Scan for the cell matching the given text and deliver its (X, Y) coordinate at center. 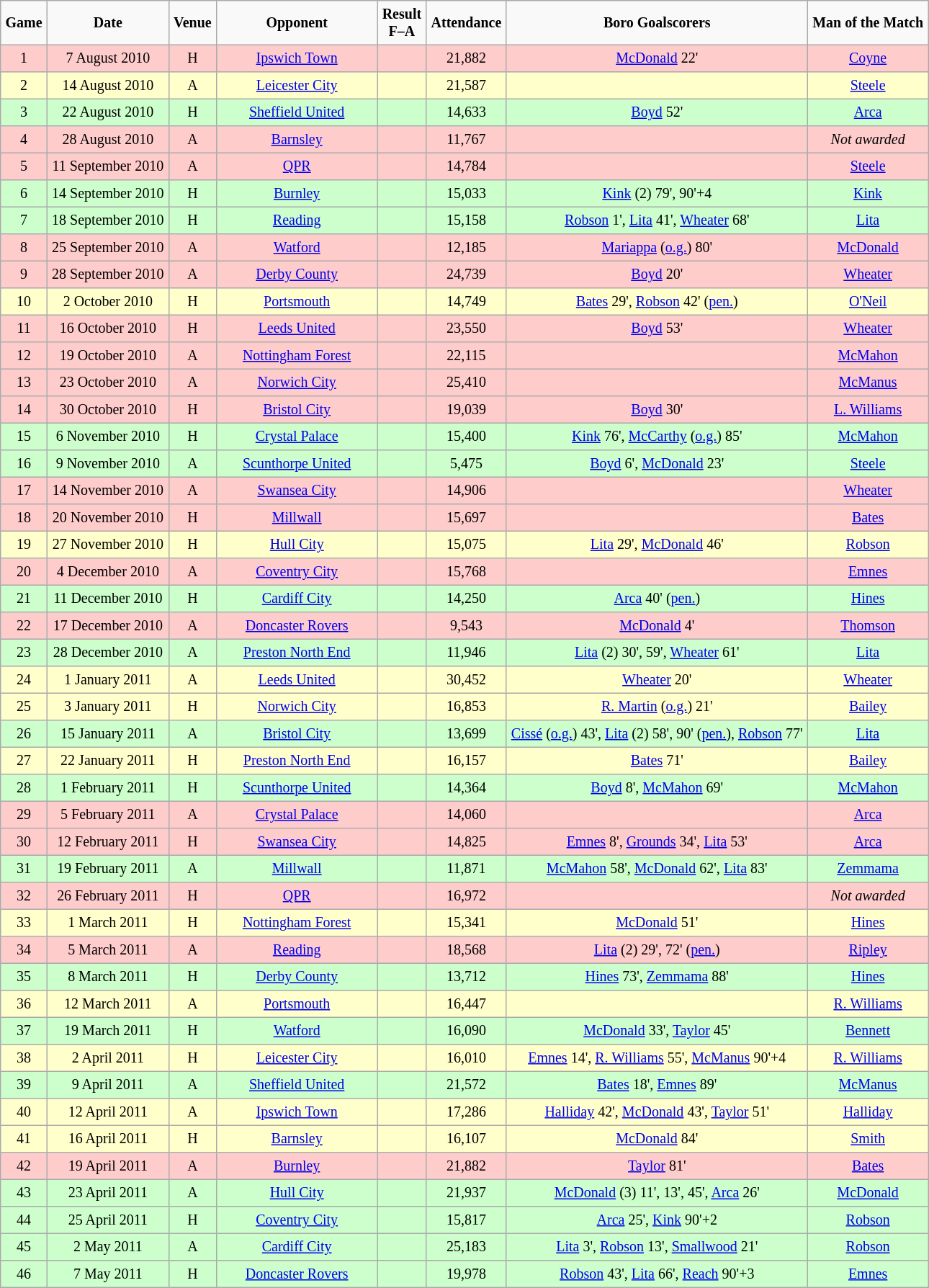
McDonald 4' (657, 626)
16,447 (467, 1004)
18,568 (467, 950)
15,075 (467, 545)
1 March 2011 (108, 923)
McDonald 51' (657, 923)
35 (24, 977)
14 August 2010 (108, 86)
Bates 18', Emnes 89' (657, 1085)
15,697 (467, 518)
30 (24, 842)
Bates 71' (657, 761)
Kink 76', McCarthy (o.g.) 85' (657, 437)
26 (24, 734)
Bates 29', Robson 42' (pen.) (657, 302)
15,033 (467, 194)
23 October 2010 (108, 383)
37 (24, 1031)
10 (24, 302)
13,699 (467, 734)
11 September 2010 (108, 166)
22 January 2011 (108, 761)
16,090 (467, 1031)
14 September 2010 (108, 194)
12 April 2011 (108, 1112)
8 (24, 248)
21,587 (467, 86)
19,978 (467, 1274)
Arca 25', Kink 90'+2 (657, 1220)
14,250 (467, 599)
28 (24, 788)
O'Neil (867, 302)
R. Martin (o.g.) 21' (657, 707)
19,039 (467, 410)
2 October 2010 (108, 302)
16 (24, 464)
15 January 2011 (108, 734)
9 November 2010 (108, 464)
29 (24, 815)
McDonald 84' (657, 1139)
Boyd 8', McMahon 69' (657, 788)
21 (24, 599)
Man of the Match (867, 23)
2 (24, 86)
19 October 2010 (108, 356)
Cissé (o.g.) 43', Lita (2) 58', 90' (pen.), Robson 77' (657, 734)
25,410 (467, 383)
Game (24, 23)
18 (24, 518)
2 May 2011 (108, 1247)
Arca 40' (pen.) (657, 599)
7 (24, 220)
Opponent (297, 23)
6 November 2010 (108, 437)
18 September 2010 (108, 220)
Lita 3', Robson 13', Smallwood 21' (657, 1247)
11 (24, 328)
1 February 2011 (108, 788)
32 (24, 896)
46 (24, 1274)
Emnes 8', Grounds 34', Lita 53' (657, 842)
27 November 2010 (108, 545)
15 (24, 437)
28 September 2010 (108, 274)
Lita 29', McDonald 46' (657, 545)
19 February 2011 (108, 869)
15,817 (467, 1220)
23 April 2011 (108, 1193)
11 December 2010 (108, 599)
Thomson (867, 626)
25,183 (467, 1247)
Ripley (867, 950)
45 (24, 1247)
34 (24, 950)
33 (24, 923)
Emnes 14', R. Williams 55', McManus 90'+4 (657, 1058)
Boyd 6', McDonald 23' (657, 464)
Halliday (867, 1112)
24,739 (467, 274)
17 (24, 491)
13 (24, 383)
16,157 (467, 761)
16,972 (467, 896)
3 (24, 112)
Date (108, 23)
Coyne (867, 58)
Lita (2) 29', 72' (pen.) (657, 950)
Bennett (867, 1031)
9,543 (467, 626)
25 (24, 707)
5,475 (467, 464)
15,400 (467, 437)
21,937 (467, 1193)
13,712 (467, 977)
Halliday 42', McDonald 43', Taylor 51' (657, 1112)
9 April 2011 (108, 1085)
12 February 2011 (108, 842)
7 May 2011 (108, 1274)
22 August 2010 (108, 112)
6 (24, 194)
Venue (192, 23)
Boyd 52' (657, 112)
8 March 2011 (108, 977)
16 October 2010 (108, 328)
44 (24, 1220)
28 December 2010 (108, 653)
Boro Goalscorers (657, 23)
25 April 2011 (108, 1220)
42 (24, 1166)
30,452 (467, 680)
40 (24, 1112)
15,768 (467, 572)
11,871 (467, 869)
5 (24, 166)
16,010 (467, 1058)
McMahon 58', McDonald 62', Lita 83' (657, 869)
5 March 2011 (108, 950)
39 (24, 1085)
Mariappa (o.g.) 80' (657, 248)
14,060 (467, 815)
1 January 2011 (108, 680)
Attendance (467, 23)
L. Williams (867, 410)
36 (24, 1004)
14 (24, 410)
41 (24, 1139)
9 (24, 274)
31 (24, 869)
Smith (867, 1139)
Lita (2) 30', 59', Wheater 61' (657, 653)
16 April 2011 (108, 1139)
20 (24, 572)
14 November 2010 (108, 491)
19 March 2011 (108, 1031)
Kink (2) 79', 90'+4 (657, 194)
22 (24, 626)
14,784 (467, 166)
Robson 1', Lita 41', Wheater 68' (657, 220)
14,906 (467, 491)
27 (24, 761)
McDonald 22' (657, 58)
7 August 2010 (108, 58)
4 (24, 140)
5 February 2011 (108, 815)
Kink (867, 194)
24 (24, 680)
17,286 (467, 1112)
Wheater 20' (657, 680)
23 (24, 653)
Boyd 20' (657, 274)
1 (24, 58)
11,767 (467, 140)
16,107 (467, 1139)
38 (24, 1058)
20 November 2010 (108, 518)
McDonald 33', Taylor 45' (657, 1031)
12 (24, 356)
4 December 2010 (108, 572)
22,115 (467, 356)
16,853 (467, 707)
30 October 2010 (108, 410)
12,185 (467, 248)
Taylor 81' (657, 1166)
23,550 (467, 328)
Boyd 30' (657, 410)
25 September 2010 (108, 248)
2 April 2011 (108, 1058)
15,341 (467, 923)
McDonald (3) 11', 13', 45', Arca 26' (657, 1193)
Hines 73', Zemmama 88' (657, 977)
19 (24, 545)
11,946 (467, 653)
Zemmama (867, 869)
15,158 (467, 220)
14,633 (467, 112)
3 January 2011 (108, 707)
21,572 (467, 1085)
14,749 (467, 302)
Robson 43', Lita 66', Reach 90'+3 (657, 1274)
43 (24, 1193)
14,364 (467, 788)
26 February 2011 (108, 896)
14,825 (467, 842)
Boyd 53' (657, 328)
28 August 2010 (108, 140)
ResultF–A (402, 23)
12 March 2011 (108, 1004)
17 December 2010 (108, 626)
19 April 2011 (108, 1166)
